Return (X, Y) of the center of cell containing provided text 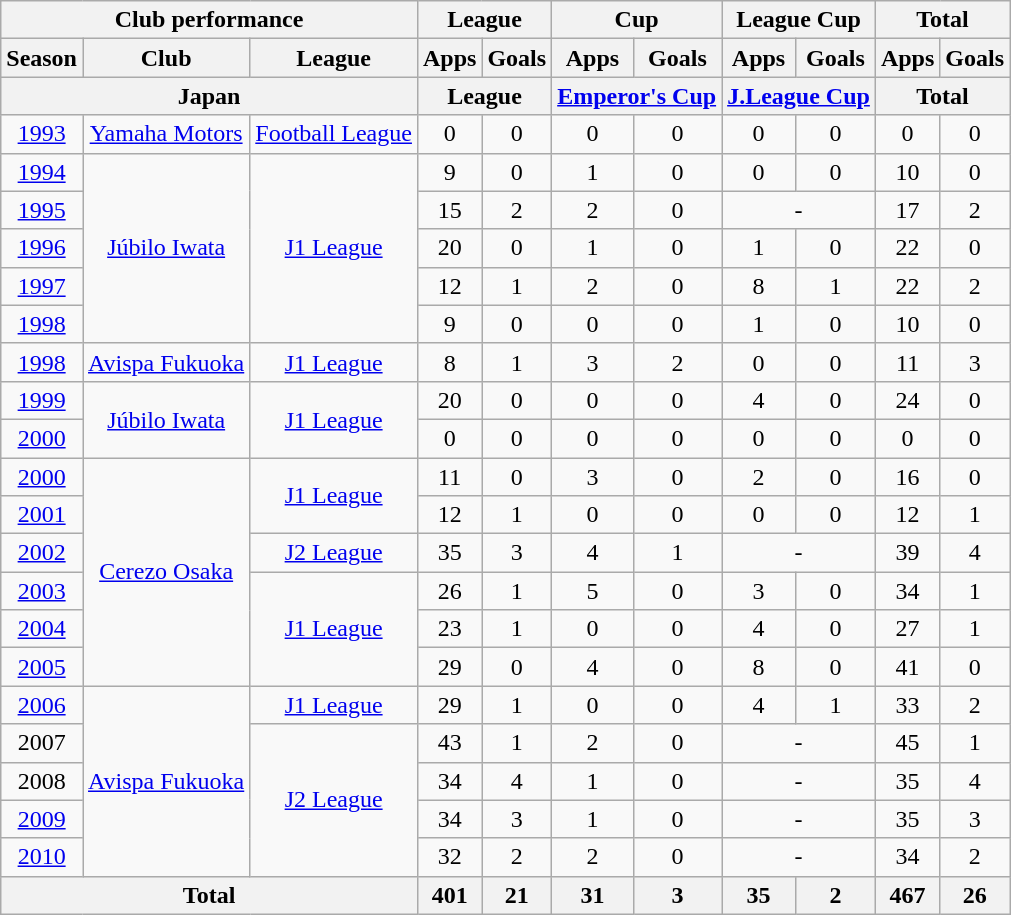
2004 (42, 629)
Emperor's Cup (637, 96)
15 (449, 210)
45 (907, 743)
2010 (42, 857)
1993 (42, 134)
Season (42, 58)
2005 (42, 667)
16 (907, 477)
43 (449, 743)
17 (907, 210)
401 (449, 895)
1995 (42, 210)
1996 (42, 248)
2002 (42, 553)
41 (907, 667)
1994 (42, 172)
Yamaha Motors (166, 134)
Club performance (210, 20)
2007 (42, 743)
23 (449, 629)
33 (907, 705)
Football League (334, 134)
League Cup (799, 20)
5 (593, 591)
Cup (637, 20)
27 (907, 629)
32 (449, 857)
467 (907, 895)
1999 (42, 400)
39 (907, 553)
24 (907, 400)
2008 (42, 781)
2009 (42, 819)
21 (517, 895)
Cerezo Osaka (166, 572)
1997 (42, 286)
31 (593, 895)
2003 (42, 591)
Japan (210, 96)
2006 (42, 705)
2001 (42, 515)
Club (166, 58)
J.League Cup (799, 96)
